Output the [x, y] coordinate of the center of the cell containing the given text.  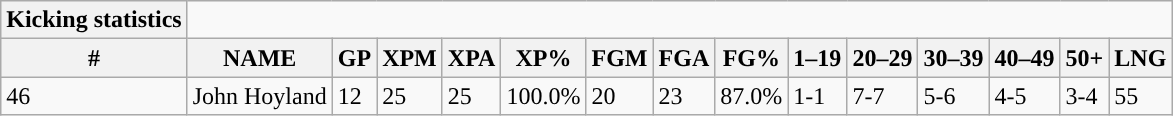
40–49 [1024, 58]
LNG [1140, 58]
50+ [1084, 58]
3-4 [1084, 96]
John Hoyland [260, 96]
NAME [260, 58]
87.0% [752, 96]
GP [354, 58]
20–29 [882, 58]
1–19 [818, 58]
7-7 [882, 96]
5-6 [954, 96]
4-5 [1024, 96]
XP% [544, 58]
100.0% [544, 96]
1-1 [818, 96]
FGA [684, 58]
23 [684, 96]
20 [620, 96]
12 [354, 96]
# [94, 58]
30–39 [954, 58]
FGM [620, 58]
55 [1140, 96]
FG% [752, 58]
46 [94, 96]
XPM [410, 58]
Kicking statistics [94, 20]
XPA [472, 58]
